Provide the (X, Y) coordinate of the cell's center where the given text is located.  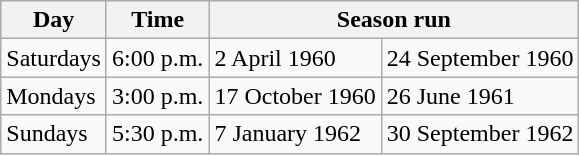
6:00 p.m. (157, 58)
7 January 1962 (295, 134)
2 April 1960 (295, 58)
24 September 1960 (480, 58)
Saturdays (54, 58)
Sundays (54, 134)
30 September 1962 (480, 134)
17 October 1960 (295, 96)
3:00 p.m. (157, 96)
Time (157, 20)
Day (54, 20)
26 June 1961 (480, 96)
Mondays (54, 96)
5:30 p.m. (157, 134)
Season run (394, 20)
